Capture the cell that displays the provided text and extract its [x, y] central coordinate. 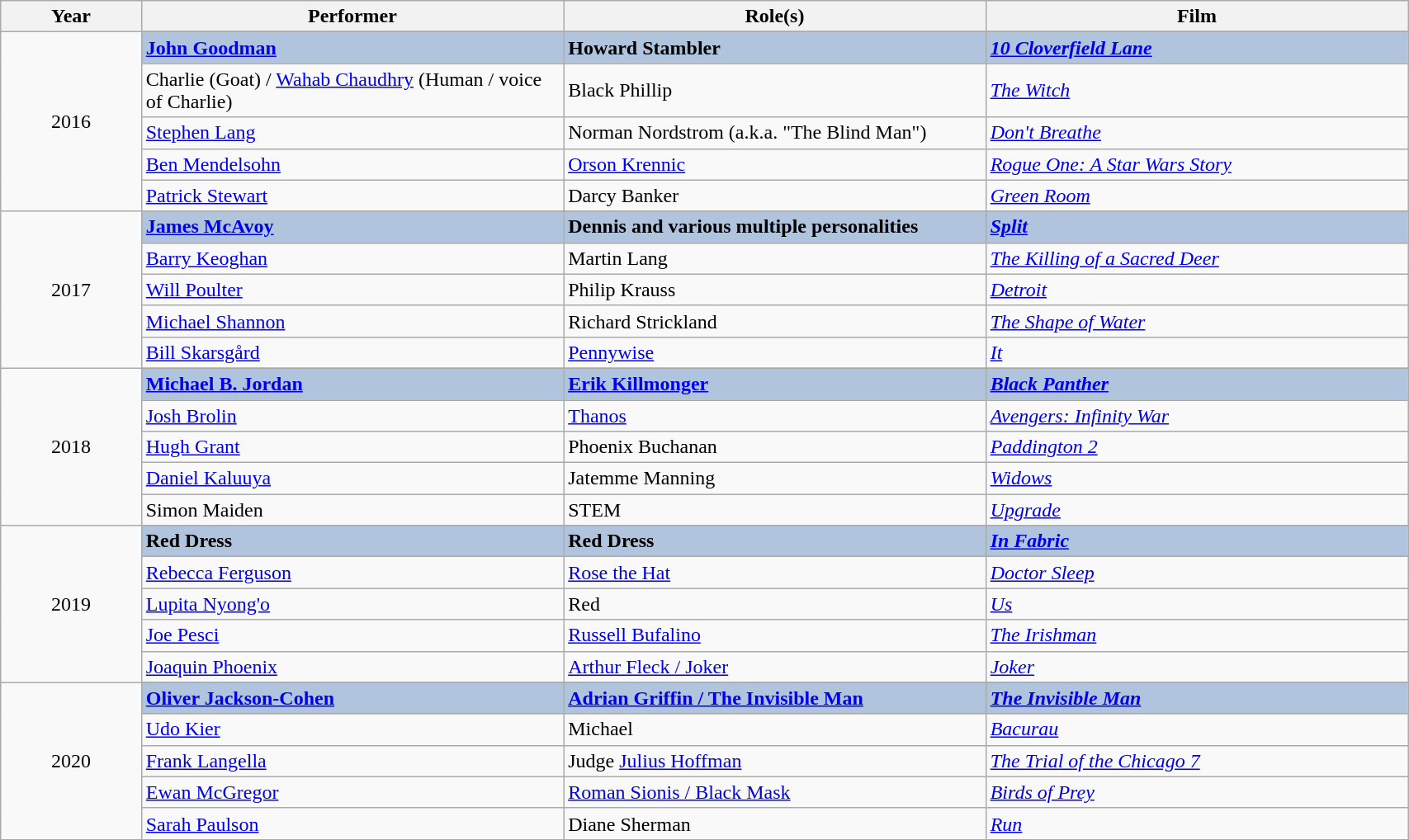
Rose the Hat [774, 573]
Us [1197, 604]
Daniel Kaluuya [352, 479]
James McAvoy [352, 227]
Joker [1197, 667]
Red [774, 604]
Michael Shannon [352, 321]
Charlie (Goat) / Wahab Chaudhry (Human / voice of Charlie) [352, 91]
Barry Keoghan [352, 258]
Martin Lang [774, 258]
Josh Brolin [352, 415]
Year [71, 17]
Lupita Nyong'o [352, 604]
Patrick Stewart [352, 196]
Birds of Prey [1197, 792]
Diane Sherman [774, 823]
Richard Strickland [774, 321]
2020 [71, 761]
Darcy Banker [774, 196]
Black Phillip [774, 91]
Ewan McGregor [352, 792]
Bacurau [1197, 729]
The Irishman [1197, 635]
Frank Langella [352, 761]
Norman Nordstrom (a.k.a. "The Blind Man") [774, 133]
In Fabric [1197, 541]
2019 [71, 604]
2018 [71, 446]
Joaquin Phoenix [352, 667]
Film [1197, 17]
Don't Breathe [1197, 133]
The Invisible Man [1197, 698]
Role(s) [774, 17]
Thanos [774, 415]
Black Panther [1197, 384]
Detroit [1197, 290]
Green Room [1197, 196]
Paddington 2 [1197, 447]
Roman Sionis / Black Mask [774, 792]
Split [1197, 227]
The Trial of the Chicago 7 [1197, 761]
Pennywise [774, 352]
Rebecca Ferguson [352, 573]
Howard Stambler [774, 48]
Russell Bufalino [774, 635]
Bill Skarsgård [352, 352]
STEM [774, 510]
Joe Pesci [352, 635]
Simon Maiden [352, 510]
Erik Killmonger [774, 384]
Rogue One: A Star Wars Story [1197, 164]
The Shape of Water [1197, 321]
2016 [71, 122]
Oliver Jackson-Cohen [352, 698]
Dennis and various multiple personalities [774, 227]
Ben Mendelsohn [352, 164]
Will Poulter [352, 290]
Widows [1197, 479]
Run [1197, 823]
Adrian Griffin / The Invisible Man [774, 698]
Performer [352, 17]
Stephen Lang [352, 133]
10 Cloverfield Lane [1197, 48]
John Goodman [352, 48]
Michael [774, 729]
Arthur Fleck / Joker [774, 667]
Udo Kier [352, 729]
Phoenix Buchanan [774, 447]
Orson Krennic [774, 164]
Avengers: Infinity War [1197, 415]
Philip Krauss [774, 290]
Doctor Sleep [1197, 573]
Sarah Paulson [352, 823]
The Witch [1197, 91]
Jatemme Manning [774, 479]
It [1197, 352]
Judge Julius Hoffman [774, 761]
2017 [71, 290]
Hugh Grant [352, 447]
Michael B. Jordan [352, 384]
Upgrade [1197, 510]
The Killing of a Sacred Deer [1197, 258]
